Search for the cell housing the specified text and yield its [x, y] center coordinate. 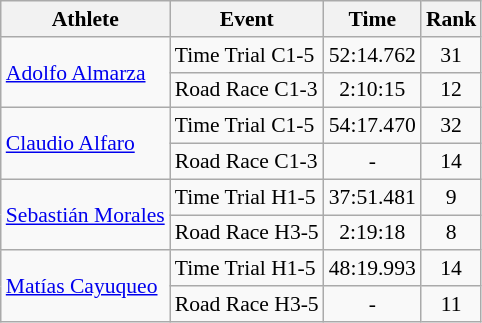
12 [452, 90]
Time [372, 19]
Adolfo Almarza [86, 72]
54:17.470 [372, 126]
Event [247, 19]
Rank [452, 19]
2:19:18 [372, 233]
32 [452, 126]
Athlete [86, 19]
8 [452, 233]
9 [452, 197]
11 [452, 304]
Matías Cayuqueo [86, 286]
48:19.993 [372, 269]
2:10:15 [372, 90]
Claudio Alfaro [86, 144]
31 [452, 55]
Sebastián Morales [86, 214]
37:51.481 [372, 197]
52:14.762 [372, 55]
